Extract the (x, y) coordinate from the center of the cell holding the provided text.  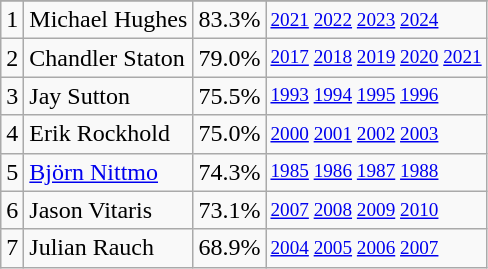
75.5% (230, 96)
2004 2005 2006 2007 (376, 248)
Julian Rauch (108, 248)
75.0% (230, 134)
Michael Hughes (108, 20)
Jay Sutton (108, 96)
7 (12, 248)
2007 2008 2009 2010 (376, 210)
73.1% (230, 210)
79.0% (230, 58)
6 (12, 210)
Erik Rockhold (108, 134)
68.9% (230, 248)
Björn Nittmo (108, 172)
2017 2018 2019 2020 2021 (376, 58)
83.3% (230, 20)
1 (12, 20)
74.3% (230, 172)
Jason Vitaris (108, 210)
2021 2022 2023 2024 (376, 20)
3 (12, 96)
1993 1994 1995 1996 (376, 96)
4 (12, 134)
2000 2001 2002 2003 (376, 134)
2 (12, 58)
1985 1986 1987 1988 (376, 172)
Chandler Staton (108, 58)
5 (12, 172)
